Detect which cell encompasses the target text, then output its (x, y) center coordinate. 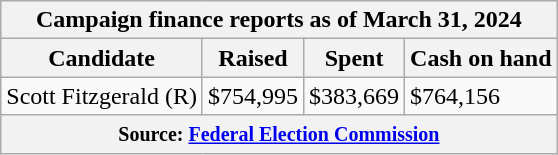
Scott Fitzgerald (R) (102, 96)
Cash on hand (481, 58)
$764,156 (481, 96)
$383,669 (354, 96)
Spent (354, 58)
Campaign finance reports as of March 31, 2024 (279, 20)
Raised (252, 58)
Source: Federal Election Commission (279, 134)
Candidate (102, 58)
$754,995 (252, 96)
